Detect which cell encompasses the target text, then output its [X, Y] center coordinate. 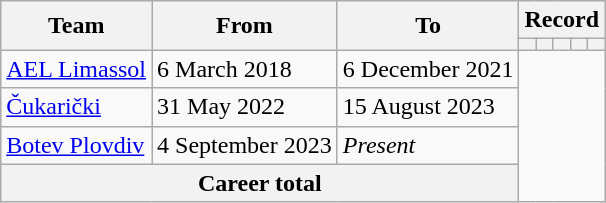
6 March 2018 [245, 69]
15 August 2023 [428, 107]
6 December 2021 [428, 69]
4 September 2023 [245, 145]
31 May 2022 [245, 107]
To [428, 26]
Record [562, 20]
Career total [260, 183]
AEL Limassol [76, 69]
Čukarički [76, 107]
Team [76, 26]
Present [428, 145]
Botev Plovdiv [76, 145]
From [245, 26]
